Locate the cell with the specified text and output its [X, Y] center coordinate. 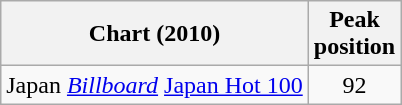
92 [354, 85]
Peakposition [354, 34]
Japan Billboard Japan Hot 100 [155, 85]
Chart (2010) [155, 34]
